Locate the cell with the specified text and output its (x, y) center coordinate. 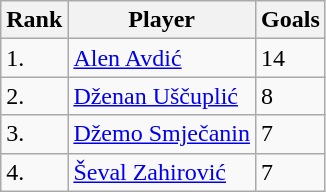
14 (291, 58)
1. (34, 58)
Rank (34, 20)
Džemo Smječanin (162, 134)
Ševal Zahirović (162, 172)
Player (162, 20)
3. (34, 134)
2. (34, 96)
Dženan Uščuplić (162, 96)
Goals (291, 20)
Alen Avdić (162, 58)
4. (34, 172)
8 (291, 96)
